Provide the [x, y] coordinate of the cell's center where the given text is located.  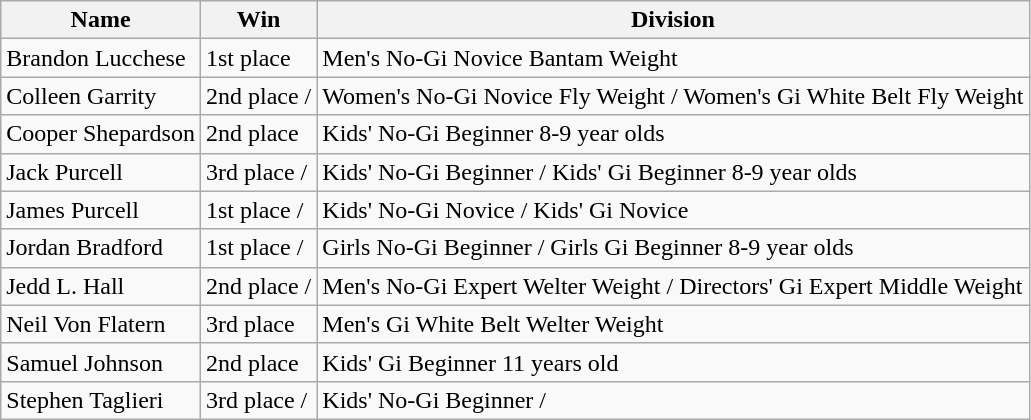
Jordan Bradford [101, 248]
Brandon Lucchese [101, 58]
Division [673, 20]
Cooper Shepardson [101, 134]
Men's No-Gi Expert Welter Weight / Directors' Gi Expert Middle Weight [673, 286]
Colleen Garrity [101, 96]
James Purcell [101, 210]
Men's No-Gi Novice Bantam Weight [673, 58]
Kids' No-Gi Novice / Kids' Gi Novice [673, 210]
Neil Von Flatern [101, 324]
Samuel Johnson [101, 362]
Kids' Gi Beginner 11 years old [673, 362]
Name [101, 20]
Girls No-Gi Beginner / Girls Gi Beginner 8-9 year olds [673, 248]
Kids' No-Gi Beginner / [673, 400]
Men's Gi White Belt Welter Weight [673, 324]
Jack Purcell [101, 172]
Win [258, 20]
Kids' No-Gi Beginner 8-9 year olds [673, 134]
Kids' No-Gi Beginner / Kids' Gi Beginner 8-9 year olds [673, 172]
3rd place [258, 324]
Women's No-Gi Novice Fly Weight / Women's Gi White Belt Fly Weight [673, 96]
Jedd L. Hall [101, 286]
Stephen Taglieri [101, 400]
1st place [258, 58]
